Identify which cell holds the provided text, then report its [X, Y] central coordinate. 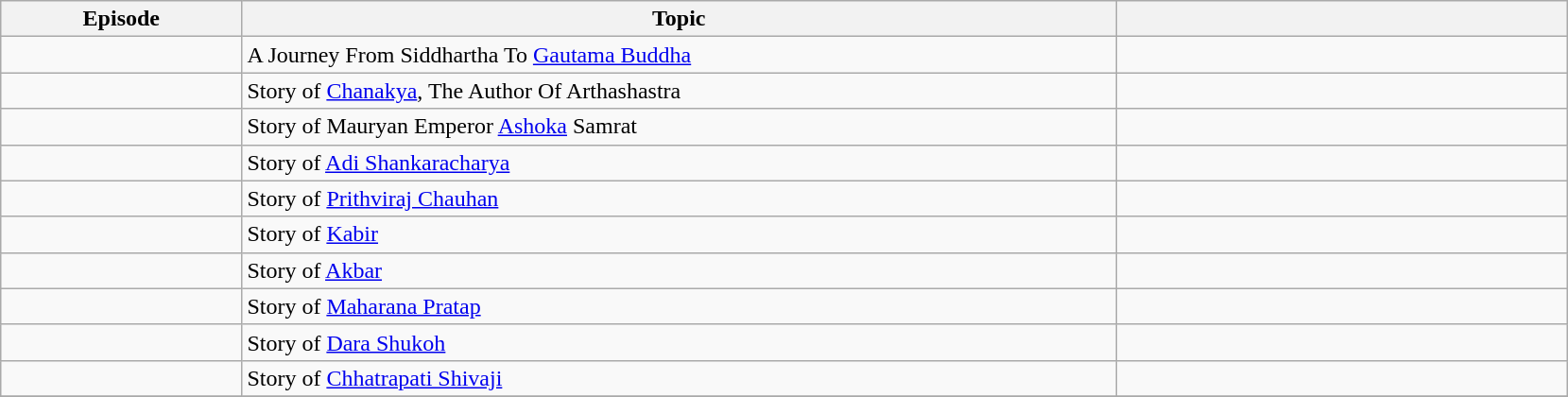
Story of Adi Shankaracharya [679, 163]
A Journey From Siddhartha To Gautama Buddha [679, 55]
Story of Dara Shukoh [679, 342]
Story of Chhatrapati Shivaji [679, 378]
Story of Akbar [679, 270]
Story of Prithviraj Chauhan [679, 198]
Story of Mauryan Emperor Ashoka Samrat [679, 127]
Story of Chanakya, The Author Of Arthashastra [679, 91]
Story of Maharana Pratap [679, 306]
Topic [679, 19]
Episode [121, 19]
Story of Kabir [679, 234]
